Extract the [X, Y] coordinate from the center of the cell holding the provided text.  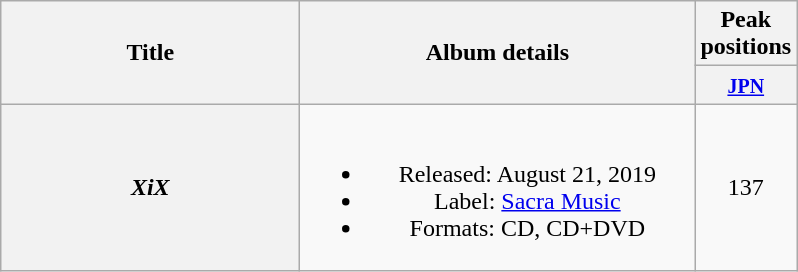
Title [150, 52]
Released: August 21, 2019 Label: Sacra MusicFormats: CD, CD+DVD [498, 188]
JPN [746, 85]
137 [746, 188]
Peak positions [746, 34]
XiX [150, 188]
Album details [498, 52]
